From the cell containing the given text, extract its center point as [x, y] coordinate. 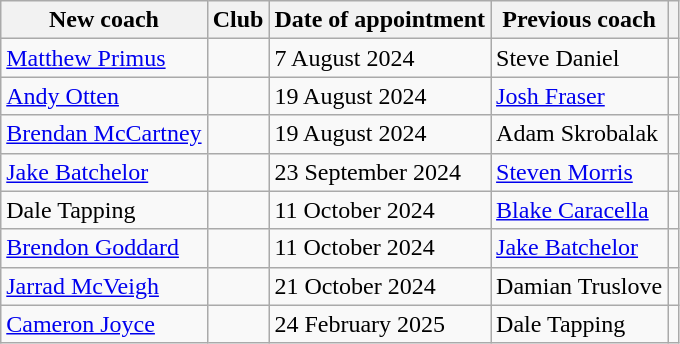
24 February 2025 [380, 324]
Date of appointment [380, 20]
Previous coach [580, 20]
Brendan McCartney [104, 134]
Steven Morris [580, 172]
21 October 2024 [380, 286]
Club [238, 20]
New coach [104, 20]
Cameron Joyce [104, 324]
Steve Daniel [580, 58]
23 September 2024 [380, 172]
7 August 2024 [380, 58]
Damian Truslove [580, 286]
Brendon Goddard [104, 248]
Andy Otten [104, 96]
Josh Fraser [580, 96]
Matthew Primus [104, 58]
Blake Caracella [580, 210]
Jarrad McVeigh [104, 286]
Adam Skrobalak [580, 134]
